From the cell containing the given text, extract its center point as [x, y] coordinate. 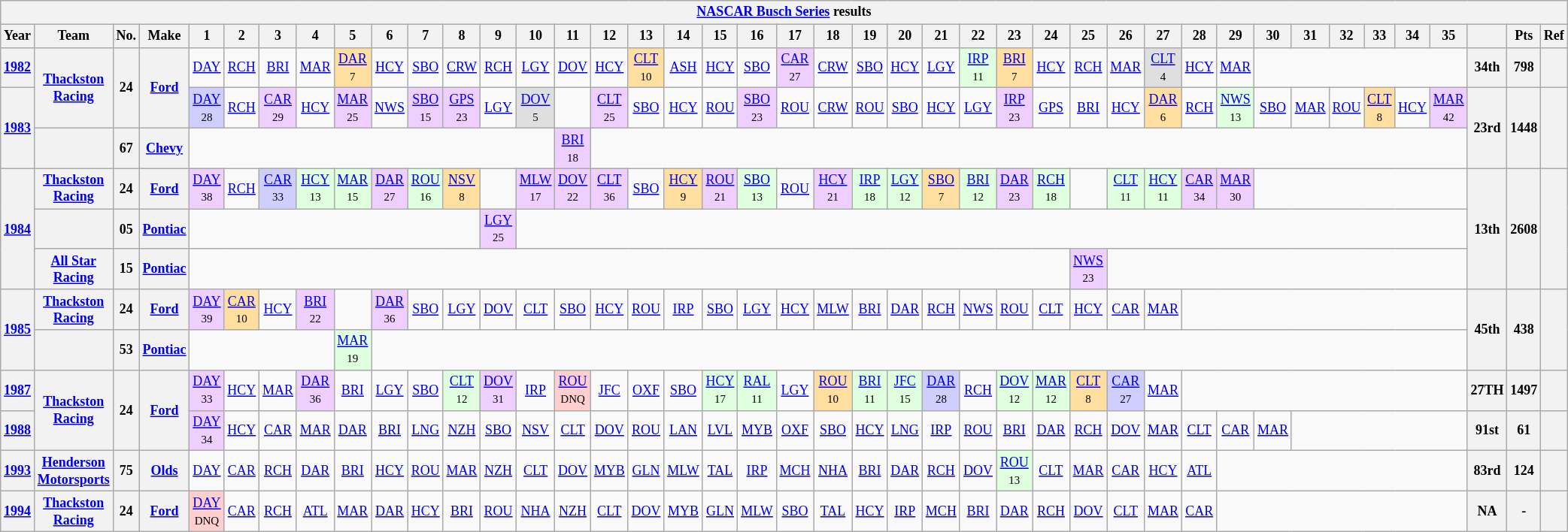
BRI7 [1014, 68]
1988 [18, 431]
MAR12 [1051, 390]
DAY38 [207, 189]
DAY34 [207, 431]
MAR25 [353, 108]
1497 [1524, 390]
DAR27 [390, 189]
28 [1199, 36]
HCY21 [833, 189]
13 [646, 36]
67 [126, 148]
ASH [683, 68]
23rd [1488, 128]
3 [278, 36]
30 [1273, 36]
1987 [18, 390]
124 [1524, 471]
SBO15 [426, 108]
4 [315, 36]
NSV8 [462, 189]
34 [1412, 36]
MLW17 [535, 189]
CLT10 [646, 68]
LAN [683, 431]
1993 [18, 471]
DOV12 [1014, 390]
1983 [18, 128]
DAY39 [207, 310]
17 [795, 36]
33 [1379, 36]
2608 [1524, 228]
14 [683, 36]
27 [1163, 36]
32 [1346, 36]
SBO7 [942, 189]
75 [126, 471]
12 [609, 36]
DAR6 [1163, 108]
1985 [18, 329]
CLT36 [609, 189]
Make [164, 36]
16 [757, 36]
CAR33 [278, 189]
BRI22 [315, 310]
Ref [1554, 36]
21 [942, 36]
2 [242, 36]
HCY17 [720, 390]
GPS [1051, 108]
ROU13 [1014, 471]
DOV22 [573, 189]
All Star Racing [74, 269]
DOV5 [535, 108]
CLT25 [609, 108]
23 [1014, 36]
IRP11 [978, 68]
19 [869, 36]
798 [1524, 68]
Year [18, 36]
ROUDNQ [573, 390]
NSV [535, 431]
CAR29 [278, 108]
20 [905, 36]
Olds [164, 471]
438 [1524, 329]
LGY12 [905, 189]
34th [1488, 68]
Chevy [164, 148]
MAR19 [353, 350]
SBO23 [757, 108]
CLT4 [1163, 68]
27TH [1488, 390]
5 [353, 36]
BRI18 [573, 148]
DOV31 [499, 390]
DAR28 [942, 390]
13th [1488, 228]
MAR30 [1236, 189]
DAR23 [1014, 189]
JFC15 [905, 390]
31 [1310, 36]
MAR42 [1448, 108]
Henderson Motorsports [74, 471]
NA [1488, 511]
NWS13 [1236, 108]
HCY13 [315, 189]
1448 [1524, 128]
Team [74, 36]
ROU16 [426, 189]
Pts [1524, 36]
MAR15 [353, 189]
7 [426, 36]
35 [1448, 36]
29 [1236, 36]
CLT11 [1126, 189]
61 [1524, 431]
9 [499, 36]
11 [573, 36]
DAY28 [207, 108]
LGY25 [499, 229]
JFC [609, 390]
NWS23 [1088, 269]
91st [1488, 431]
6 [390, 36]
RAL11 [757, 390]
No. [126, 36]
1982 [18, 68]
05 [126, 229]
IRP23 [1014, 108]
BRI12 [978, 189]
1984 [18, 228]
GPS23 [462, 108]
10 [535, 36]
- [1524, 511]
DAY33 [207, 390]
ROU21 [720, 189]
ROU10 [833, 390]
IRP18 [869, 189]
LVL [720, 431]
26 [1126, 36]
25 [1088, 36]
53 [126, 350]
SBO13 [757, 189]
22 [978, 36]
45th [1488, 329]
1 [207, 36]
RCH18 [1051, 189]
DAR7 [353, 68]
CAR10 [242, 310]
CLT12 [462, 390]
HCY9 [683, 189]
NASCAR Busch Series results [784, 12]
18 [833, 36]
1994 [18, 511]
83rd [1488, 471]
HCY11 [1163, 189]
BRI11 [869, 390]
DAYDNQ [207, 511]
CAR34 [1199, 189]
8 [462, 36]
